Pinpoint the cell where the given text exists, returning its (x, y) midpoint coordinate. 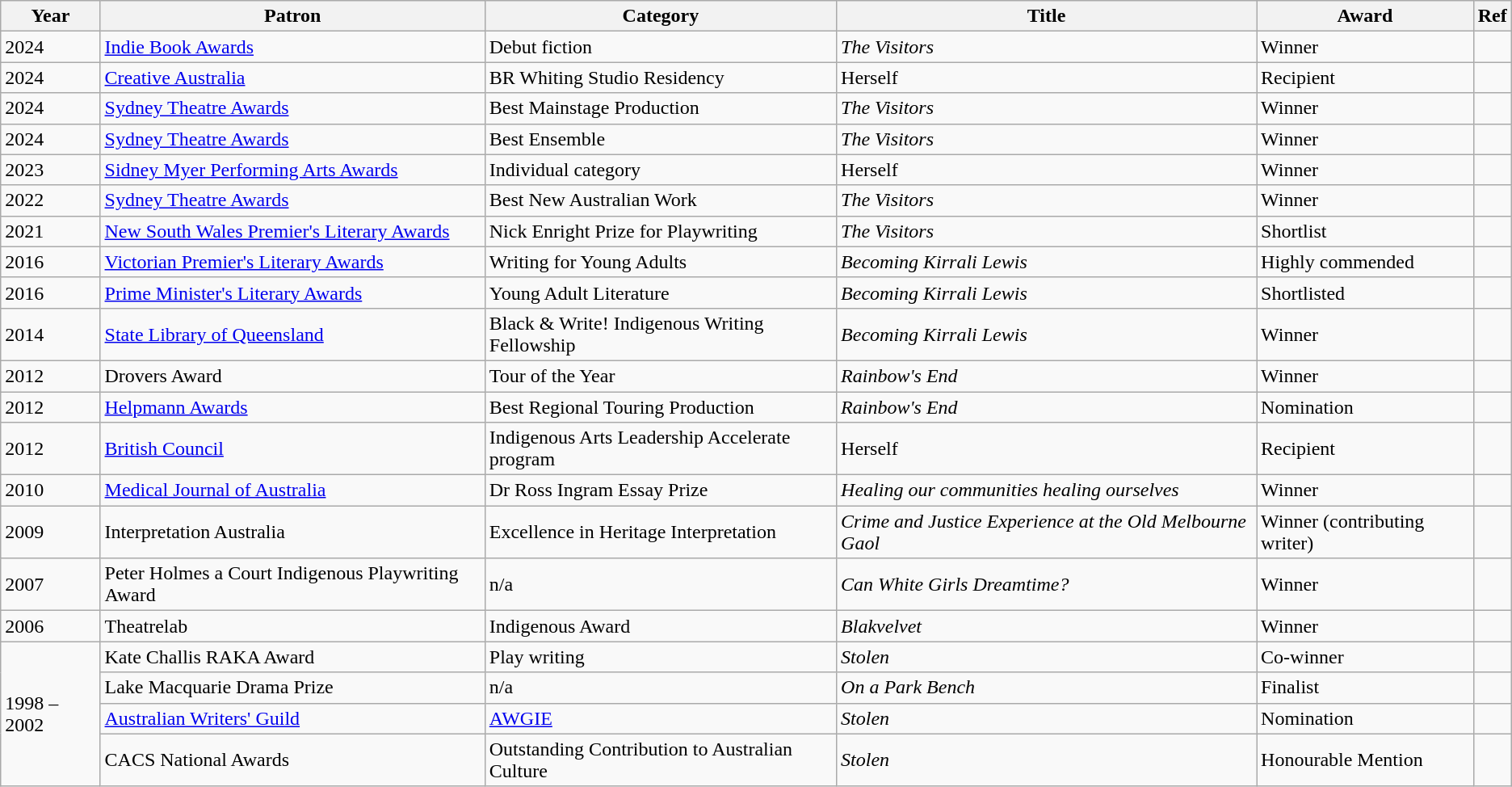
2009 (50, 532)
2022 (50, 200)
Co-winner (1365, 657)
CACS National Awards (292, 760)
Prime Minister's Literary Awards (292, 292)
Blakvelvet (1047, 626)
Writing for Young Adults (661, 262)
Category (661, 16)
Black & Write! Indigenous Writing Fellowship (661, 335)
British Council (292, 449)
Helpmann Awards (292, 406)
Nick Enright Prize for Playwriting (661, 231)
Medical Journal of Australia (292, 490)
Dr Ross Ingram Essay Prize (661, 490)
Highly commended (1365, 262)
Ref (1493, 16)
2014 (50, 335)
Best Mainstage Production (661, 108)
Outstanding Contribution to Australian Culture (661, 760)
Peter Holmes a Court Indigenous Playwriting Award (292, 585)
Best Ensemble (661, 139)
1998 – 2002 (50, 714)
Interpretation Australia (292, 532)
New South Wales Premier's Literary Awards (292, 231)
Creative Australia (292, 78)
2023 (50, 170)
Shortlist (1365, 231)
Honourable Mention (1365, 760)
Year (50, 16)
Winner (contributing writer) (1365, 532)
Kate Challis RAKA Award (292, 657)
Debut fiction (661, 47)
Title (1047, 16)
Can White Girls Dreamtime? (1047, 585)
Individual category (661, 170)
Best Regional Touring Production (661, 406)
AWGIE (661, 718)
Theatrelab (292, 626)
Indie Book Awards (292, 47)
BR Whiting Studio Residency (661, 78)
Victorian Premier's Literary Awards (292, 262)
2021 (50, 231)
Best New Australian Work (661, 200)
Patron (292, 16)
Shortlisted (1365, 292)
Award (1365, 16)
Excellence in Heritage Interpretation (661, 532)
Sidney Myer Performing Arts Awards (292, 170)
Tour of the Year (661, 376)
On a Park Bench (1047, 688)
Lake Macquarie Drama Prize (292, 688)
State Library of Queensland (292, 335)
Crime and Justice Experience at the Old Melbourne Gaol (1047, 532)
Finalist (1365, 688)
Indigenous Award (661, 626)
2007 (50, 585)
Play writing (661, 657)
Australian Writers' Guild (292, 718)
Indigenous Arts Leadership Accelerate program (661, 449)
2006 (50, 626)
Healing our communities healing ourselves (1047, 490)
2010 (50, 490)
Drovers Award (292, 376)
Young Adult Literature (661, 292)
